Extract the (X, Y) coordinate from the center of the cell holding the provided text.  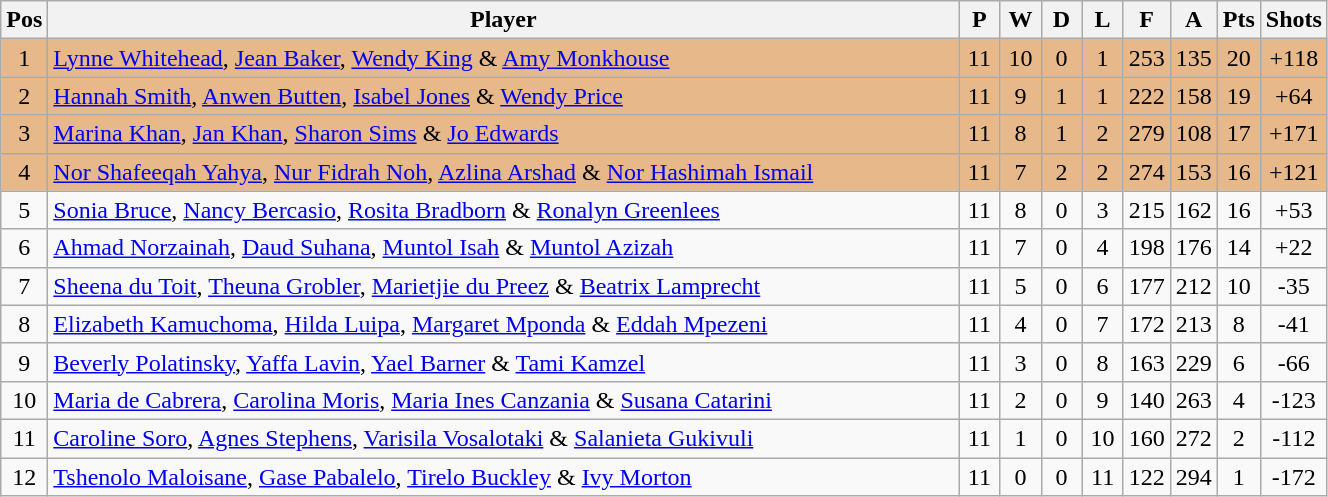
212 (1194, 286)
+121 (1294, 172)
198 (1146, 248)
19 (1238, 96)
140 (1146, 400)
-35 (1294, 286)
160 (1146, 438)
279 (1146, 134)
135 (1194, 58)
158 (1194, 96)
176 (1194, 248)
Tshenolo Maloisane, Gase Pabalelo, Tirelo Buckley & Ivy Morton (504, 477)
Pos (24, 20)
-123 (1294, 400)
Shots (1294, 20)
Lynne Whitehead, Jean Baker, Wendy King & Amy Monkhouse (504, 58)
162 (1194, 210)
274 (1146, 172)
Pts (1238, 20)
-112 (1294, 438)
Elizabeth Kamuchoma, Hilda Luipa, Margaret Mponda & Eddah Mpezeni (504, 324)
153 (1194, 172)
+53 (1294, 210)
163 (1146, 362)
20 (1238, 58)
Marina Khan, Jan Khan, Sharon Sims & Jo Edwards (504, 134)
253 (1146, 58)
Player (504, 20)
294 (1194, 477)
12 (24, 477)
Ahmad Norzainah, Daud Suhana, Muntol Isah & Muntol Azizah (504, 248)
272 (1194, 438)
Sheena du Toit, Theuna Grobler, Marietjie du Preez & Beatrix Lamprecht (504, 286)
+64 (1294, 96)
W (1020, 20)
172 (1146, 324)
177 (1146, 286)
14 (1238, 248)
D (1062, 20)
Beverly Polatinsky, Yaffa Lavin, Yael Barner & Tami Kamzel (504, 362)
213 (1194, 324)
Sonia Bruce, Nancy Bercasio, Rosita Bradborn & Ronalyn Greenlees (504, 210)
Hannah Smith, Anwen Butten, Isabel Jones & Wendy Price (504, 96)
A (1194, 20)
-66 (1294, 362)
Maria de Cabrera, Carolina Moris, Maria Ines Canzania & Susana Catarini (504, 400)
229 (1194, 362)
Nor Shafeeqah Yahya, Nur Fidrah Noh, Azlina Arshad & Nor Hashimah Ismail (504, 172)
108 (1194, 134)
-41 (1294, 324)
P (980, 20)
17 (1238, 134)
Caroline Soro, Agnes Stephens, Varisila Vosalotaki & Salanieta Gukivuli (504, 438)
222 (1146, 96)
+22 (1294, 248)
F (1146, 20)
L (1102, 20)
-172 (1294, 477)
215 (1146, 210)
122 (1146, 477)
263 (1194, 400)
+118 (1294, 58)
+171 (1294, 134)
